Extract the [X, Y] coordinate from the center of the cell holding the provided text.  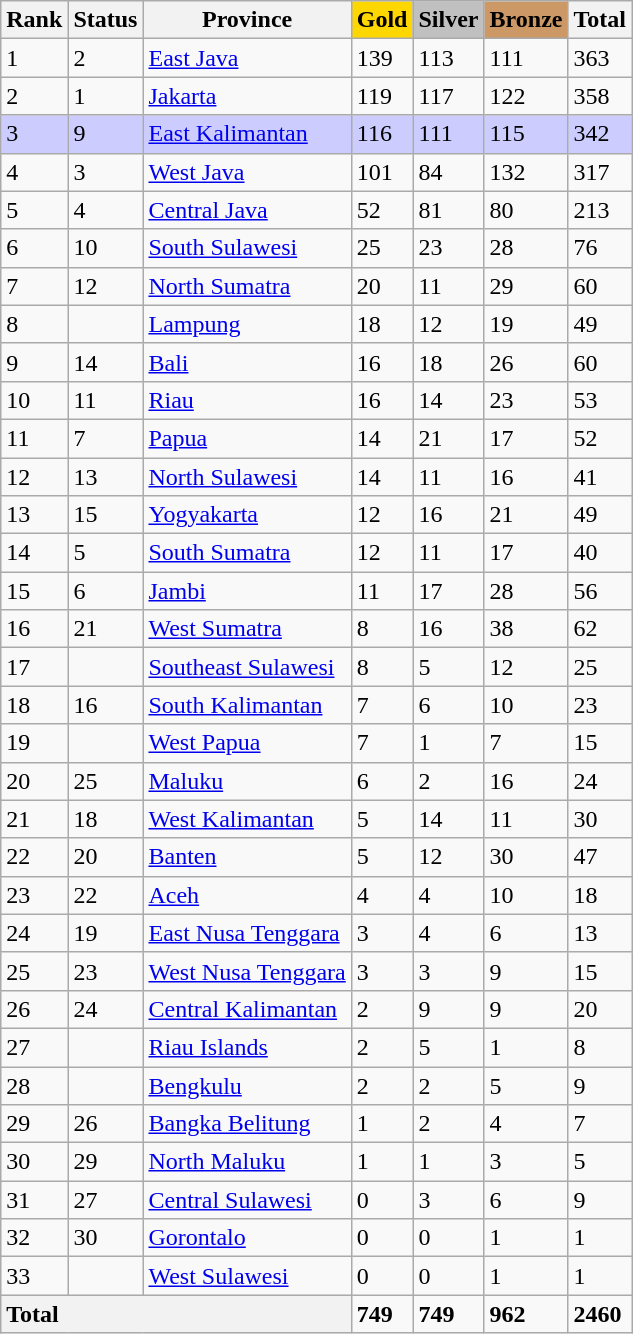
South Kalimantan [247, 705]
Central Java [247, 210]
53 [600, 400]
East Kalimantan [247, 134]
Riau Islands [247, 1047]
119 [382, 96]
41 [600, 477]
South Sulawesi [247, 248]
Province [247, 20]
80 [526, 210]
West Sumatra [247, 629]
Bali [247, 362]
32 [34, 1238]
117 [448, 96]
38 [526, 629]
139 [382, 58]
342 [600, 134]
Jambi [247, 591]
North Sumatra [247, 286]
317 [600, 172]
962 [526, 1314]
363 [600, 58]
Southeast Sulawesi [247, 667]
West Kalimantan [247, 819]
2460 [600, 1314]
Central Kalimantan [247, 1009]
Maluku [247, 781]
56 [600, 591]
132 [526, 172]
Status [106, 20]
62 [600, 629]
Riau [247, 400]
West Sulawesi [247, 1276]
116 [382, 134]
West Java [247, 172]
84 [448, 172]
West Nusa Tenggara [247, 971]
40 [600, 553]
358 [600, 96]
Banten [247, 857]
Silver [448, 20]
Gold [382, 20]
31 [34, 1200]
213 [600, 210]
101 [382, 172]
Rank [34, 20]
East Nusa Tenggara [247, 933]
South Sumatra [247, 553]
Yogyakarta [247, 515]
113 [448, 58]
Bangka Belitung [247, 1124]
76 [600, 248]
Lampung [247, 324]
115 [526, 134]
Bronze [526, 20]
North Maluku [247, 1162]
Gorontalo [247, 1238]
Papua [247, 438]
West Papua [247, 743]
Aceh [247, 895]
Jakarta [247, 96]
122 [526, 96]
East Java [247, 58]
33 [34, 1276]
Central Sulawesi [247, 1200]
47 [600, 857]
81 [448, 210]
Bengkulu [247, 1085]
North Sulawesi [247, 477]
